Pinpoint the cell where the given text exists, returning its [X, Y] midpoint coordinate. 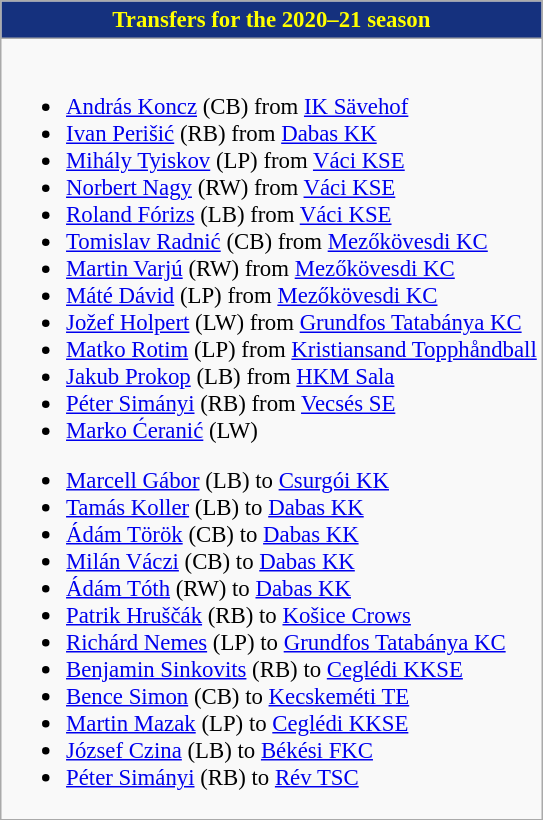
Transfers for the 2020–21 season [272, 20]
